Scan for the cell matching the given text and deliver its (x, y) coordinate at center. 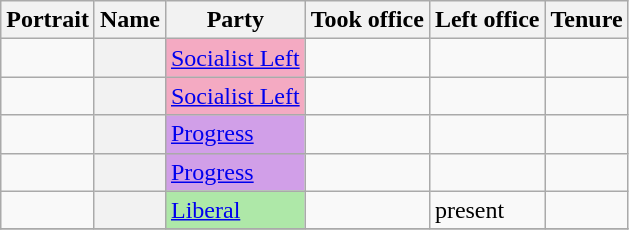
Name (130, 20)
present (487, 210)
Liberal (235, 210)
Left office (487, 20)
Party (235, 20)
Tenure (586, 20)
Took office (367, 20)
Portrait (48, 20)
